Identify which cell holds the provided text, then report its [x, y] central coordinate. 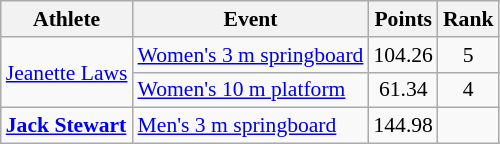
Women's 10 m platform [251, 90]
144.98 [402, 126]
61.34 [402, 90]
Jack Stewart [67, 126]
Points [402, 19]
4 [468, 90]
Event [251, 19]
5 [468, 55]
Rank [468, 19]
Women's 3 m springboard [251, 55]
Athlete [67, 19]
Jeanette Laws [67, 72]
Men's 3 m springboard [251, 126]
104.26 [402, 55]
